Capture the cell that displays the provided text and extract its (X, Y) central coordinate. 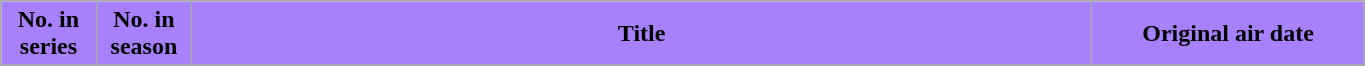
Original air date (1228, 34)
Title (642, 34)
No. inseason (144, 34)
No. inseries (48, 34)
